Extract the [x, y] coordinate from the center of the cell holding the provided text.  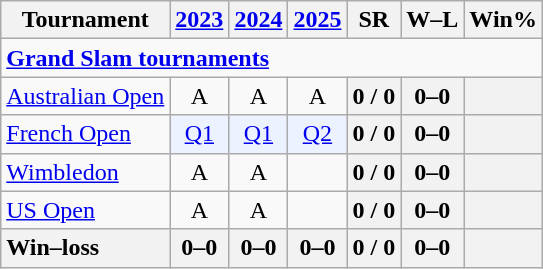
Grand Slam tournaments [272, 58]
SR [374, 20]
2025 [318, 20]
2023 [200, 20]
Q2 [318, 134]
Wimbledon [86, 172]
Win–loss [86, 248]
W–L [432, 20]
US Open [86, 210]
Win% [504, 20]
Tournament [86, 20]
French Open [86, 134]
Australian Open [86, 96]
2024 [258, 20]
